Detect which cell encompasses the target text, then output its (X, Y) center coordinate. 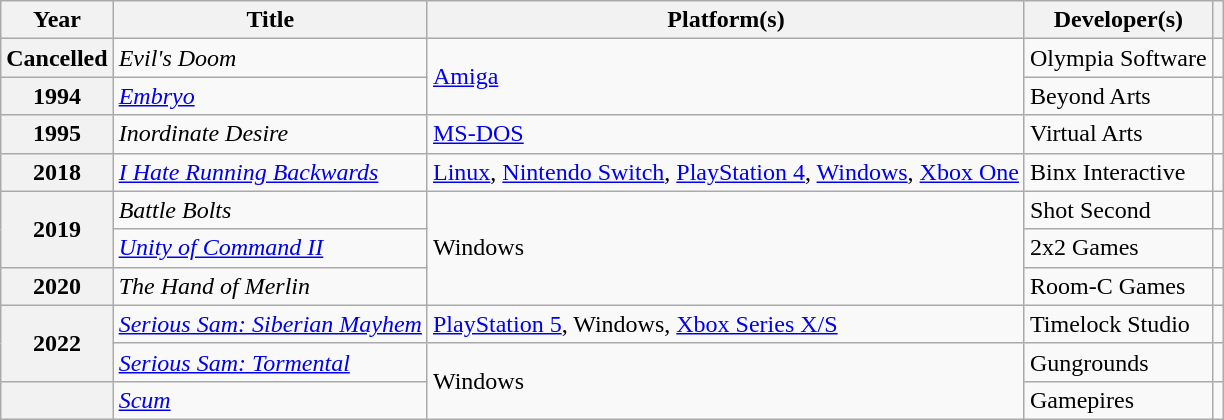
Year (57, 20)
Beyond Arts (1118, 96)
2x2 Games (1118, 248)
Binx Interactive (1118, 172)
Scum (270, 400)
MS-DOS (726, 134)
Evil's Doom (270, 58)
Virtual Arts (1118, 134)
Serious Sam: Siberian Mayhem (270, 324)
I Hate Running Backwards (270, 172)
Gamepires (1118, 400)
Amiga (726, 77)
1994 (57, 96)
Title (270, 20)
Serious Sam: Tormental (270, 362)
Cancelled (57, 58)
2019 (57, 229)
2020 (57, 286)
Linux, Nintendo Switch, PlayStation 4, Windows, Xbox One (726, 172)
PlayStation 5, Windows, Xbox Series X/S (726, 324)
Shot Second (1118, 210)
Platform(s) (726, 20)
1995 (57, 134)
The Hand of Merlin (270, 286)
2022 (57, 343)
Gungrounds (1118, 362)
Timelock Studio (1118, 324)
Unity of Command II (270, 248)
Embryo (270, 96)
Developer(s) (1118, 20)
Room-C Games (1118, 286)
Inordinate Desire (270, 134)
2018 (57, 172)
Olympia Software (1118, 58)
Battle Bolts (270, 210)
